Locate the cell with the specified text and output its (x, y) center coordinate. 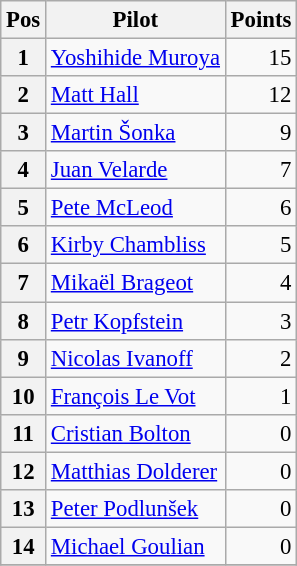
Matthias Dolderer (136, 471)
Pos (24, 20)
14 (24, 546)
François Le Vot (136, 396)
15 (260, 58)
Kirby Chambliss (136, 245)
11 (24, 433)
Michael Goulian (136, 546)
13 (24, 509)
Mikaël Brageot (136, 283)
8 (24, 321)
Pete McLeod (136, 208)
Points (260, 20)
Peter Podlunšek (136, 509)
Matt Hall (136, 95)
Cristian Bolton (136, 433)
Pilot (136, 20)
Nicolas Ivanoff (136, 358)
Martin Šonka (136, 133)
Yoshihide Muroya (136, 58)
Juan Velarde (136, 170)
10 (24, 396)
Petr Kopfstein (136, 321)
